From the cell containing the given text, extract its center point as (X, Y) coordinate. 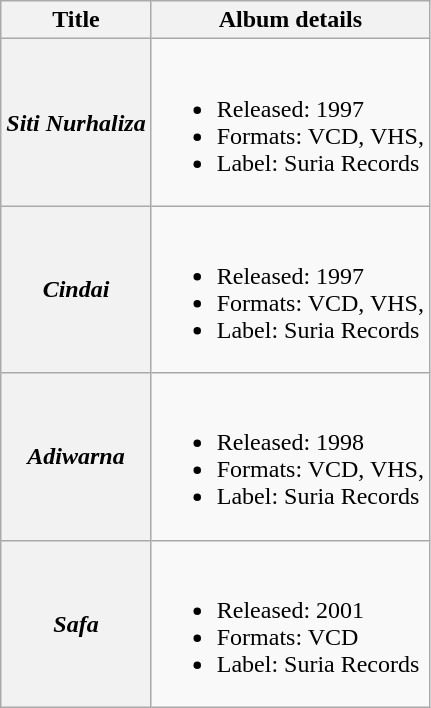
Title (76, 20)
Released: 2001Formats: VCDLabel: Suria Records (290, 624)
Adiwarna (76, 456)
Released: 1998Formats: VCD, VHS,Label: Suria Records (290, 456)
Cindai (76, 290)
Siti Nurhaliza (76, 122)
Safa (76, 624)
Album details (290, 20)
